Scan for the cell matching the given text and deliver its [X, Y] coordinate at center. 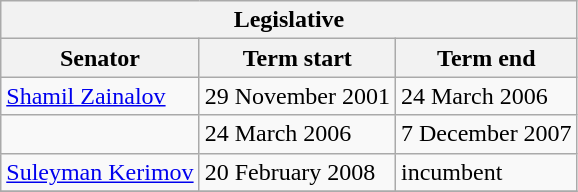
Shamil Zainalov [100, 96]
29 November 2001 [297, 96]
Legislative [289, 20]
Term end [486, 58]
Term start [297, 58]
Senator [100, 58]
7 December 2007 [486, 134]
Suleyman Kerimov [100, 172]
20 February 2008 [297, 172]
incumbent [486, 172]
